Scan for the cell matching the given text and deliver its [X, Y] coordinate at center. 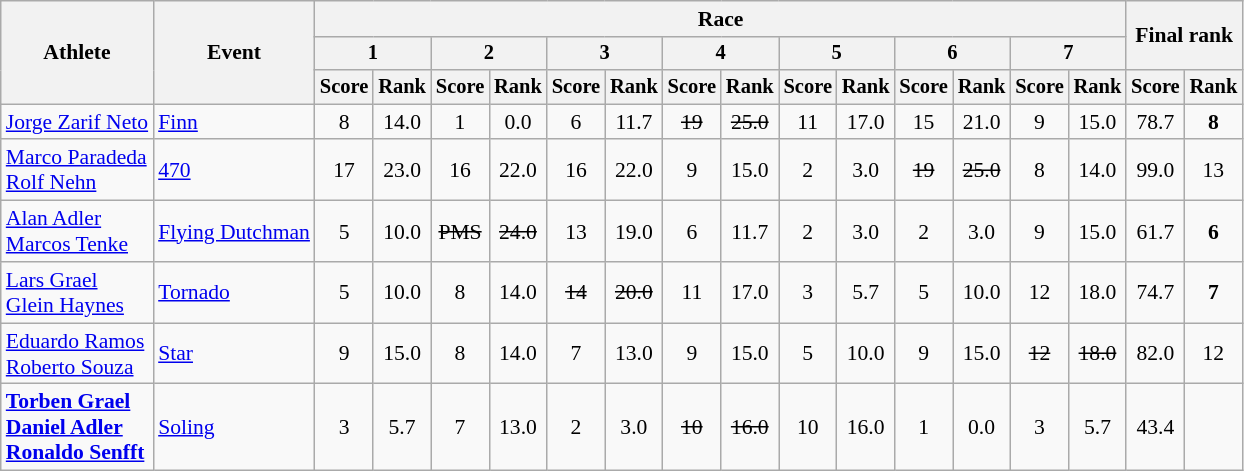
Flying Dutchman [234, 232]
Marco ParadedaRolf Nehn [77, 170]
82.0 [1155, 354]
Jorge Zarif Neto [77, 122]
24.0 [518, 232]
43.4 [1155, 428]
21.0 [982, 122]
Alan AdlerMarcos Tenke [77, 232]
61.7 [1155, 232]
Race [720, 19]
Star [234, 354]
20.0 [634, 292]
4 [721, 54]
Soling [234, 428]
14 [576, 292]
Final rank [1184, 36]
Event [234, 52]
Torben GraelDaniel AdlerRonaldo Senfft [77, 428]
Athlete [77, 52]
470 [234, 170]
15 [923, 122]
Finn [234, 122]
74.7 [1155, 292]
PMS [460, 232]
17 [344, 170]
23.0 [402, 170]
19.0 [634, 232]
99.0 [1155, 170]
Tornado [234, 292]
Eduardo RamosRoberto Souza [77, 354]
Lars GraelGlein Haynes [77, 292]
78.7 [1155, 122]
